Determine the [x, y] coordinate at the center of the cell enclosing the given text.  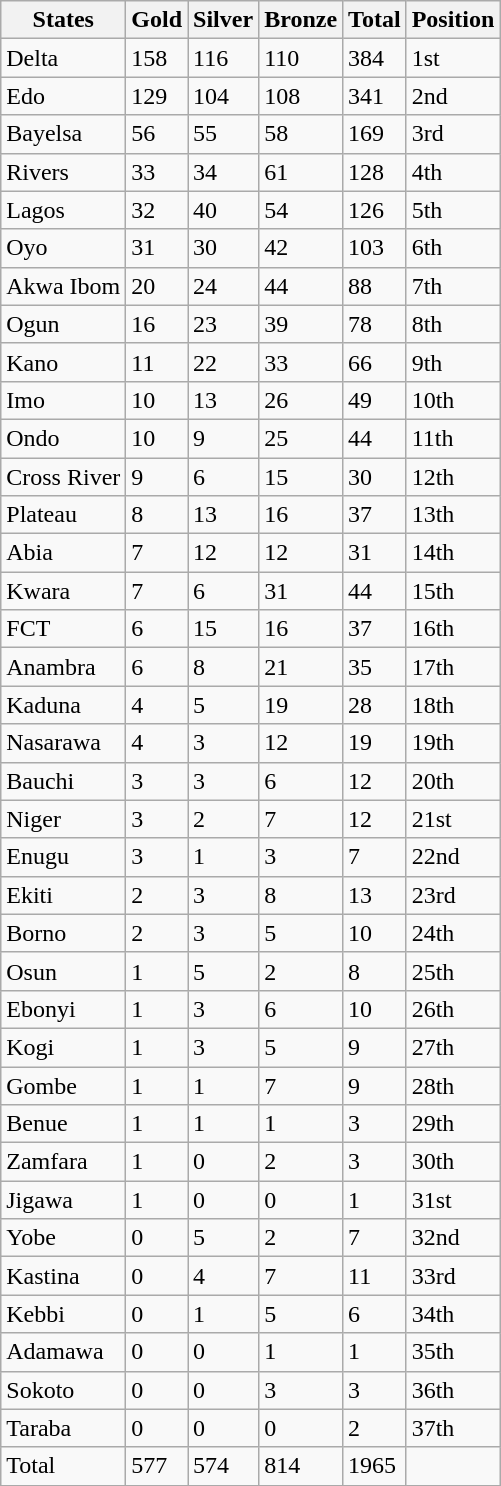
126 [375, 210]
Jigawa [64, 1200]
Akwa Ibom [64, 286]
39 [301, 324]
32 [157, 210]
110 [301, 58]
24 [224, 286]
Kwara [64, 591]
128 [375, 172]
Ondo [64, 438]
20 [157, 286]
23 [224, 324]
Yobe [64, 1238]
Position [453, 20]
104 [224, 96]
9th [453, 362]
Ebonyi [64, 1009]
Adamawa [64, 1352]
25 [301, 438]
3rd [453, 134]
116 [224, 58]
15th [453, 591]
Kastina [64, 1276]
Gombe [64, 1085]
20th [453, 781]
31st [453, 1200]
8th [453, 324]
States [64, 20]
Benue [64, 1124]
19th [453, 743]
Rivers [64, 172]
26th [453, 1009]
Ogun [64, 324]
61 [301, 172]
37th [453, 1428]
Enugu [64, 857]
814 [301, 1466]
25th [453, 971]
Nasarawa [64, 743]
Zamfara [64, 1162]
574 [224, 1466]
Gold [157, 20]
158 [157, 58]
55 [224, 134]
2nd [453, 96]
6th [453, 248]
12th [453, 477]
10th [453, 400]
Borno [64, 933]
Kebbi [64, 1314]
Taraba [64, 1428]
Kaduna [64, 705]
42 [301, 248]
21st [453, 819]
66 [375, 362]
7th [453, 286]
32nd [453, 1238]
21 [301, 667]
Sokoto [64, 1390]
Silver [224, 20]
5th [453, 210]
29th [453, 1124]
Delta [64, 58]
17th [453, 667]
Bronze [301, 20]
35th [453, 1352]
40 [224, 210]
Kano [64, 362]
36th [453, 1390]
Abia [64, 553]
Ekiti [64, 895]
Bauchi [64, 781]
Osun [64, 971]
27th [453, 1047]
Niger [64, 819]
34 [224, 172]
23rd [453, 895]
Edo [64, 96]
Anambra [64, 667]
28th [453, 1085]
16th [453, 629]
103 [375, 248]
1965 [375, 1466]
Kogi [64, 1047]
Cross River [64, 477]
28 [375, 705]
18th [453, 705]
34th [453, 1314]
33rd [453, 1276]
11th [453, 438]
26 [301, 400]
54 [301, 210]
58 [301, 134]
384 [375, 58]
14th [453, 553]
13th [453, 515]
Oyo [64, 248]
1st [453, 58]
30th [453, 1162]
49 [375, 400]
4th [453, 172]
341 [375, 96]
FCT [64, 629]
Lagos [64, 210]
35 [375, 667]
Bayelsa [64, 134]
56 [157, 134]
78 [375, 324]
577 [157, 1466]
Plateau [64, 515]
22nd [453, 857]
22 [224, 362]
108 [301, 96]
169 [375, 134]
129 [157, 96]
Imo [64, 400]
24th [453, 933]
88 [375, 286]
